Capture the cell that displays the provided text and extract its [x, y] central coordinate. 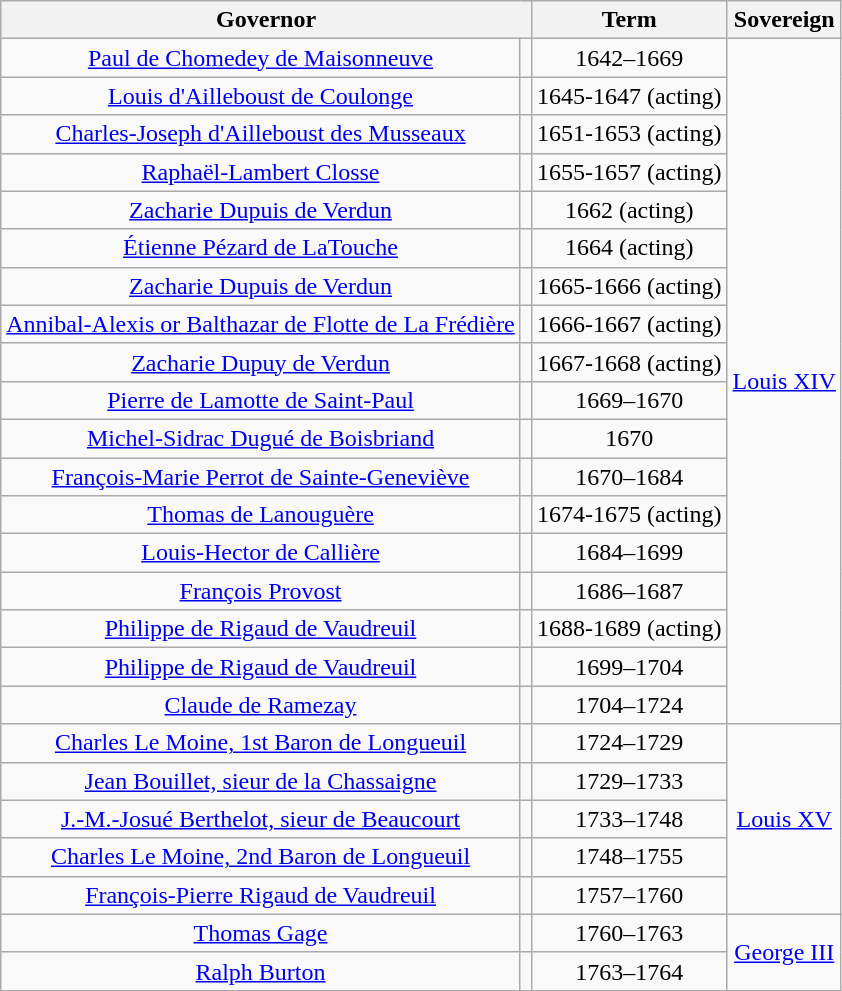
Paul de Chomedey de Maisonneuve [261, 58]
Charles Le Moine, 2nd Baron de Longueuil [261, 857]
Raphaël-Lambert Closse [261, 172]
Zacharie Dupuy de Verdun [261, 362]
Étienne Pézard de LaTouche [261, 248]
Louis d'Ailleboust de Coulonge [261, 96]
1667-1668 (acting) [629, 362]
1688-1689 (acting) [629, 629]
François-Marie Perrot de Sainte-Geneviève [261, 477]
Pierre de Lamotte de Saint-Paul [261, 400]
Claude de Ramezay [261, 705]
François Provost [261, 591]
1704–1724 [629, 705]
Thomas Gage [261, 933]
1670–1684 [629, 477]
1674-1675 (acting) [629, 515]
1666-1667 (acting) [629, 324]
Annibal-Alexis or Balthazar de Flotte de La Frédière [261, 324]
1748–1755 [629, 857]
1670 [629, 438]
1724–1729 [629, 743]
Governor [266, 20]
Michel-Sidrac Dugué de Boisbriand [261, 438]
1686–1687 [629, 591]
Thomas de Lanouguère [261, 515]
1757–1760 [629, 895]
Term [629, 20]
1763–1764 [629, 971]
1733–1748 [629, 819]
Louis-Hector de Callière [261, 553]
Jean Bouillet, sieur de la Chassaigne [261, 781]
1662 (acting) [629, 210]
1664 (acting) [629, 248]
Charles-Joseph d'Ailleboust des Musseaux [261, 134]
1669–1670 [629, 400]
Louis XV [784, 819]
1729–1733 [629, 781]
1651-1653 (acting) [629, 134]
Charles Le Moine, 1st Baron de Longueuil [261, 743]
François-Pierre Rigaud de Vaudreuil [261, 895]
1655-1657 (acting) [629, 172]
1760–1763 [629, 933]
1642–1669 [629, 58]
1645-1647 (acting) [629, 96]
Louis XIV [784, 382]
George III [784, 952]
1684–1699 [629, 553]
J.-M.-Josué Berthelot, sieur de Beaucourt [261, 819]
1665-1666 (acting) [629, 286]
Sovereign [784, 20]
1699–1704 [629, 667]
Ralph Burton [261, 971]
